For the text-containing cell, return its midpoint in [x, y] coordinate format. 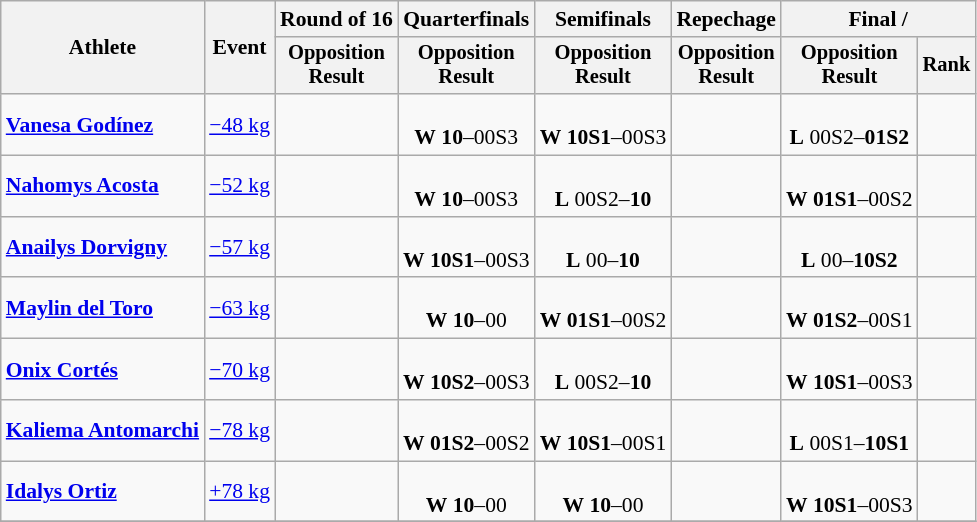
Rank [947, 66]
W 01S2–00S2 [466, 430]
Round of 16 [336, 19]
−63 kg [240, 308]
W 10S1–00S1 [604, 430]
W 10S2–00S3 [466, 370]
+78 kg [240, 492]
Vanesa Godínez [102, 124]
Semifinals [604, 19]
Onix Cortés [102, 370]
W 01S2–00S1 [850, 308]
Anailys Dorvigny [102, 248]
−57 kg [240, 248]
Nahomys Acosta [102, 186]
Idalys Ortiz [102, 492]
−70 kg [240, 370]
Maylin del Toro [102, 308]
Kaliema Antomarchi [102, 430]
L 00–10S2 [850, 248]
Event [240, 48]
L 00S2–01S2 [850, 124]
L 00S1–10S1 [850, 430]
Quarterfinals [466, 19]
−52 kg [240, 186]
Final / [878, 19]
−48 kg [240, 124]
Athlete [102, 48]
Repechage [726, 19]
−78 kg [240, 430]
L 00–10 [604, 248]
